From the cell containing the given text, extract its center point as (x, y) coordinate. 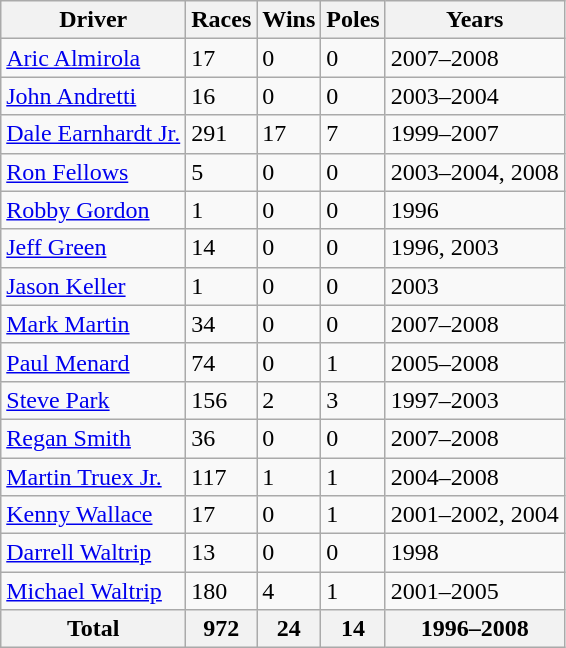
Driver (94, 20)
2003–2004, 2008 (474, 172)
Michael Waltrip (94, 591)
Jason Keller (94, 286)
4 (289, 591)
2003–2004 (474, 96)
Races (222, 20)
16 (222, 96)
24 (289, 629)
Steve Park (94, 400)
2001–2002, 2004 (474, 515)
1996–2008 (474, 629)
34 (222, 324)
Kenny Wallace (94, 515)
74 (222, 362)
1996, 2003 (474, 248)
Years (474, 20)
1996 (474, 210)
Wins (289, 20)
Aric Almirola (94, 58)
Poles (353, 20)
Total (94, 629)
Paul Menard (94, 362)
Ron Fellows (94, 172)
Dale Earnhardt Jr. (94, 134)
5 (222, 172)
2001–2005 (474, 591)
156 (222, 400)
7 (353, 134)
1999–2007 (474, 134)
13 (222, 553)
2 (289, 400)
2005–2008 (474, 362)
1998 (474, 553)
291 (222, 134)
John Andretti (94, 96)
Robby Gordon (94, 210)
Martin Truex Jr. (94, 477)
2004–2008 (474, 477)
972 (222, 629)
Darrell Waltrip (94, 553)
2003 (474, 286)
Regan Smith (94, 438)
3 (353, 400)
Jeff Green (94, 248)
36 (222, 438)
1997–2003 (474, 400)
180 (222, 591)
117 (222, 477)
Mark Martin (94, 324)
